Return (X, Y) of the center of cell containing provided text 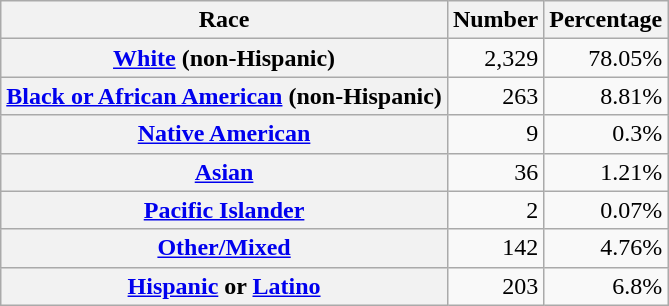
1.21% (606, 172)
142 (495, 248)
Native American (224, 134)
0.3% (606, 134)
White (non-Hispanic) (224, 58)
0.07% (606, 210)
Percentage (606, 20)
Hispanic or Latino (224, 286)
2 (495, 210)
Pacific Islander (224, 210)
36 (495, 172)
Asian (224, 172)
203 (495, 286)
6.8% (606, 286)
Other/Mixed (224, 248)
4.76% (606, 248)
Race (224, 20)
Black or African American (non-Hispanic) (224, 96)
78.05% (606, 58)
9 (495, 134)
8.81% (606, 96)
2,329 (495, 58)
263 (495, 96)
Number (495, 20)
